Pinpoint the cell where the given text exists, returning its (x, y) midpoint coordinate. 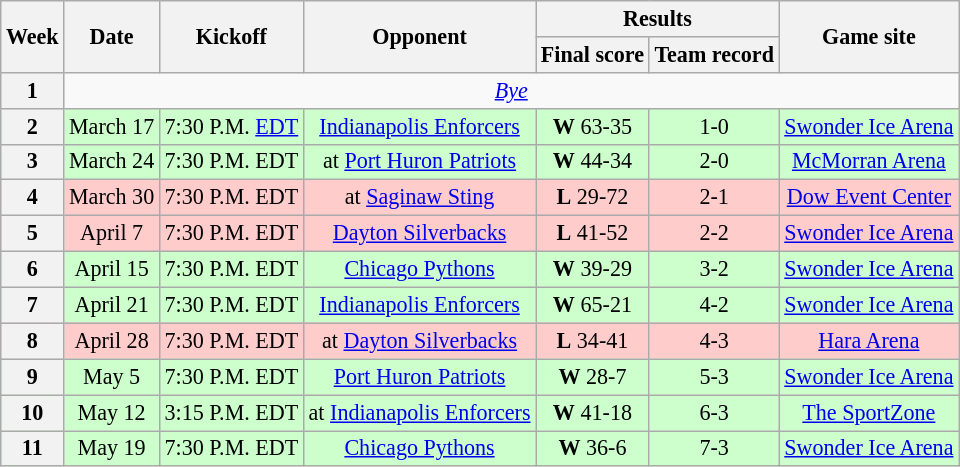
8 (32, 341)
W 39-29 (593, 269)
L 29-72 (593, 198)
The SportZone (869, 412)
W 65-21 (593, 305)
Final score (593, 54)
7-3 (714, 448)
6-3 (714, 412)
W 28-7 (593, 377)
3:15 P.M. EDT (231, 412)
1-0 (714, 126)
L 41-52 (593, 233)
Bye (512, 90)
L 34-41 (593, 341)
April 21 (112, 305)
4 (32, 198)
Week (32, 36)
March 24 (112, 162)
11 (32, 448)
2 (32, 126)
McMorran Arena (869, 162)
Opponent (419, 36)
W 36-6 (593, 448)
4-3 (714, 341)
1 (32, 90)
6 (32, 269)
2-1 (714, 198)
Dayton Silverbacks (419, 233)
W 63-35 (593, 126)
4-2 (714, 305)
March 30 (112, 198)
Results (658, 18)
Port Huron Patriots (419, 377)
5-3 (714, 377)
Hara Arena (869, 341)
7 (32, 305)
Dow Event Center (869, 198)
at Indianapolis Enforcers (419, 412)
5 (32, 233)
10 (32, 412)
at Port Huron Patriots (419, 162)
Team record (714, 54)
2-2 (714, 233)
May 5 (112, 377)
Date (112, 36)
3-2 (714, 269)
April 28 (112, 341)
May 12 (112, 412)
at Saginaw Sting (419, 198)
9 (32, 377)
3 (32, 162)
2-0 (714, 162)
April 15 (112, 269)
Game site (869, 36)
May 19 (112, 448)
April 7 (112, 233)
W 44-34 (593, 162)
Kickoff (231, 36)
March 17 (112, 126)
W 41-18 (593, 412)
at Dayton Silverbacks (419, 341)
